Locate the cell with the specified text and output its (x, y) center coordinate. 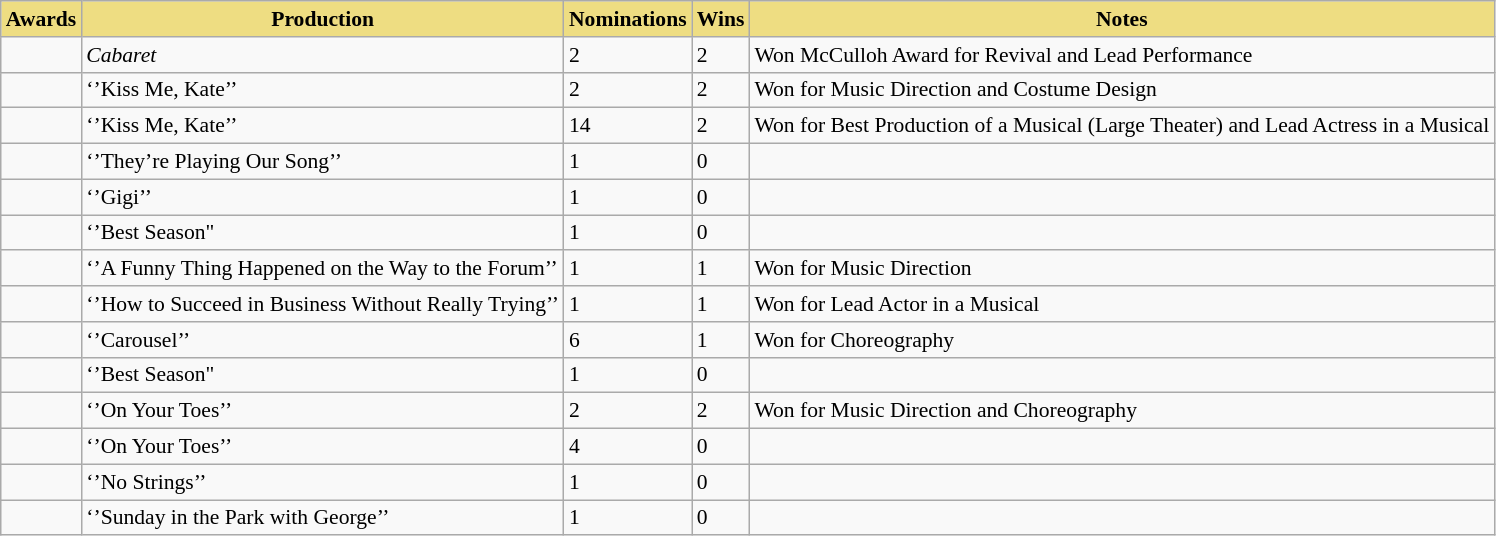
Won for Music Direction and Costume Design (1122, 90)
Production (322, 19)
14 (628, 126)
Won for Music Direction and Choreography (1122, 411)
‘’Carousel’’ (322, 340)
Won for Choreography (1122, 340)
Won for Music Direction (1122, 269)
Won McCulloh Award for Revival and Lead Performance (1122, 55)
‘’Sunday in the Park with George’’ (322, 518)
‘’They’re Playing Our Song’’ (322, 162)
‘’A Funny Thing Happened on the Way to the Forum’’ (322, 269)
‘’No Strings’’ (322, 482)
Cabaret (322, 55)
Wins (721, 19)
Nominations (628, 19)
Notes (1122, 19)
Won for Best Production of a Musical (Large Theater) and Lead Actress in a Musical (1122, 126)
Won for Lead Actor in a Musical (1122, 304)
6 (628, 340)
4 (628, 447)
‘’Gigi’’ (322, 197)
Awards (41, 19)
‘’How to Succeed in Business Without Really Trying’’ (322, 304)
